Extract the [X, Y] coordinate from the center of the cell holding the provided text.  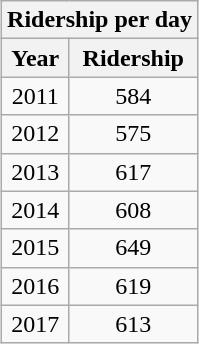
2015 [36, 248]
617 [134, 172]
649 [134, 248]
2017 [36, 324]
584 [134, 96]
575 [134, 134]
Year [36, 58]
619 [134, 286]
608 [134, 210]
2016 [36, 286]
2011 [36, 96]
2013 [36, 172]
Ridership per day [100, 20]
613 [134, 324]
2014 [36, 210]
Ridership [134, 58]
2012 [36, 134]
